Return [X, Y] of the center of cell containing provided text 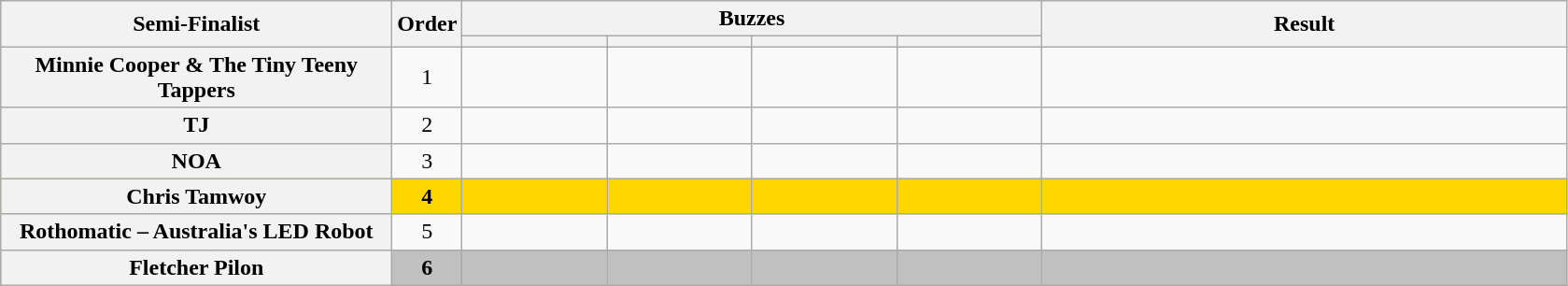
Result [1304, 24]
Buzzes [752, 19]
4 [428, 196]
Rothomatic – Australia's LED Robot [196, 232]
NOA [196, 161]
Minnie Cooper & The Tiny Teeny Tappers [196, 77]
Fletcher Pilon [196, 267]
6 [428, 267]
Semi-Finalist [196, 24]
TJ [196, 125]
5 [428, 232]
Order [428, 24]
Chris Tamwoy [196, 196]
1 [428, 77]
2 [428, 125]
3 [428, 161]
